Locate the cell with the specified text and output its [X, Y] center coordinate. 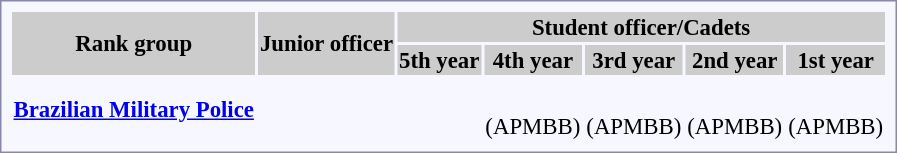
5th year [440, 60]
Junior officer [326, 44]
2nd year [735, 60]
1st year [836, 60]
Rank group [134, 44]
3rd year [634, 60]
Student officer/Cadets [642, 27]
4th year [533, 60]
Brazilian Military Police [134, 110]
